Provide the [x, y] coordinate of the cell's center where the given text is located.  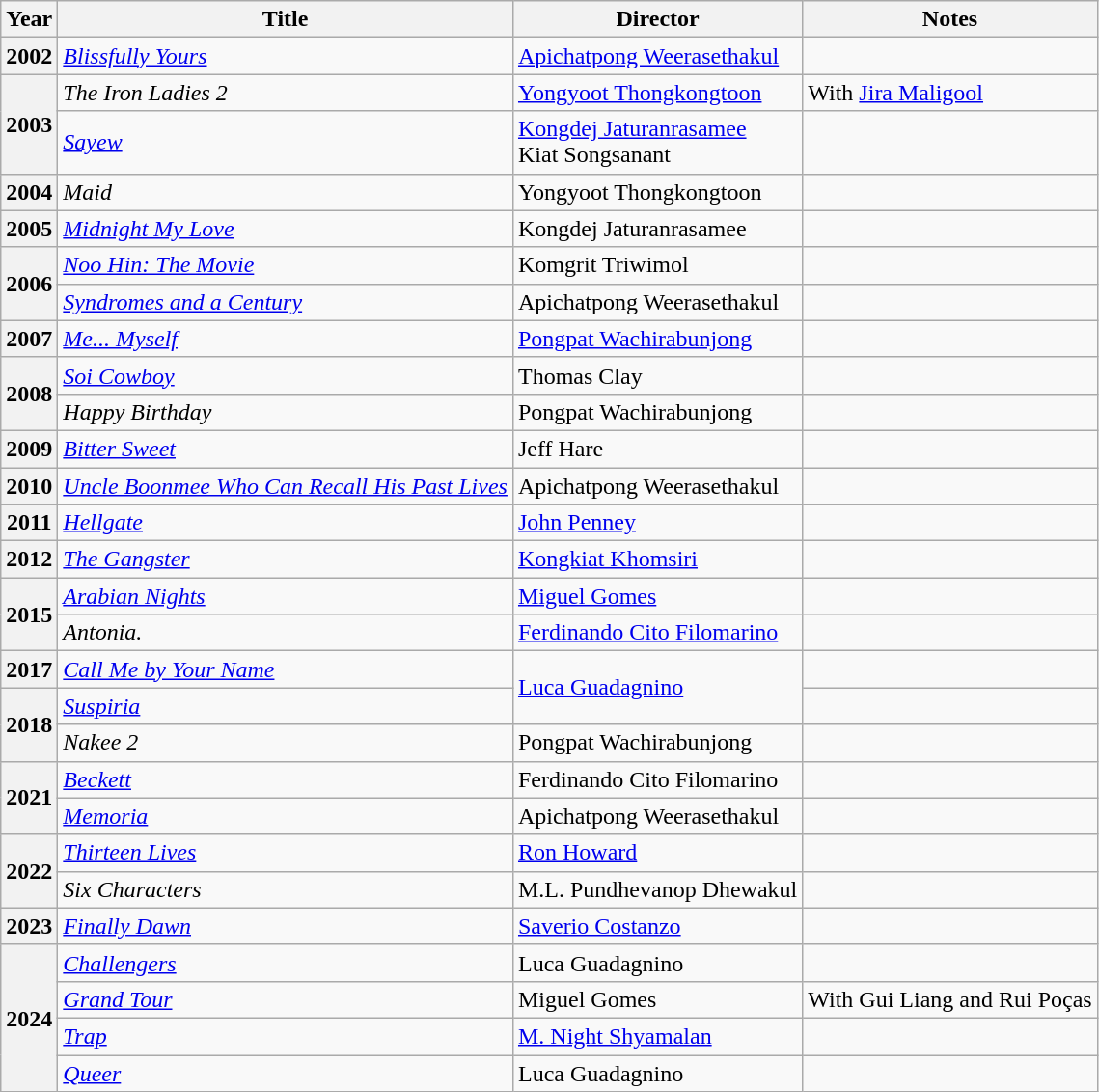
Uncle Boonmee Who Can Recall His Past Lives [286, 485]
Midnight My Love [286, 229]
Me... Myself [286, 339]
2005 [29, 229]
2006 [29, 284]
John Penney [657, 523]
Jeff Hare [657, 449]
Nakee 2 [286, 743]
Kongdej Jaturanrasamee [657, 229]
Kongkiat Khomsiri [657, 560]
Komgrit Triwimol [657, 265]
Thirteen Lives [286, 853]
2003 [29, 123]
2018 [29, 724]
Title [286, 19]
Grand Tour [286, 999]
Finally Dawn [286, 926]
Bitter Sweet [286, 449]
M. Night Shyamalan [657, 1036]
2010 [29, 485]
Six Characters [286, 889]
2017 [29, 669]
Thomas Clay [657, 375]
2011 [29, 523]
Year [29, 19]
Antonia. [286, 633]
Noo Hin: The Movie [286, 265]
2012 [29, 560]
Queer [286, 1074]
2015 [29, 614]
Blissfully Yours [286, 56]
2023 [29, 926]
2024 [29, 1018]
The Iron Ladies 2 [286, 93]
The Gangster [286, 560]
Director [657, 19]
Arabian Nights [286, 596]
2008 [29, 394]
Suspiria [286, 706]
Soi Cowboy [286, 375]
With Jira Maligool [949, 93]
Maid [286, 192]
Hellgate [286, 523]
Memoria [286, 816]
2007 [29, 339]
M.L. Pundhevanop Dhewakul [657, 889]
2009 [29, 449]
2021 [29, 798]
Call Me by Your Name [286, 669]
With Gui Liang and Rui Poças [949, 999]
Beckett [286, 779]
Saverio Costanzo [657, 926]
2002 [29, 56]
Happy Birthday [286, 412]
2022 [29, 871]
Kongdej JaturanrasameeKiat Songsanant [657, 143]
Ron Howard [657, 853]
Notes [949, 19]
Trap [286, 1036]
Challengers [286, 963]
Syndromes and a Century [286, 302]
Sayew [286, 143]
2004 [29, 192]
